Return the (x, y) coordinate for the center point of the cell that contains the specified text.  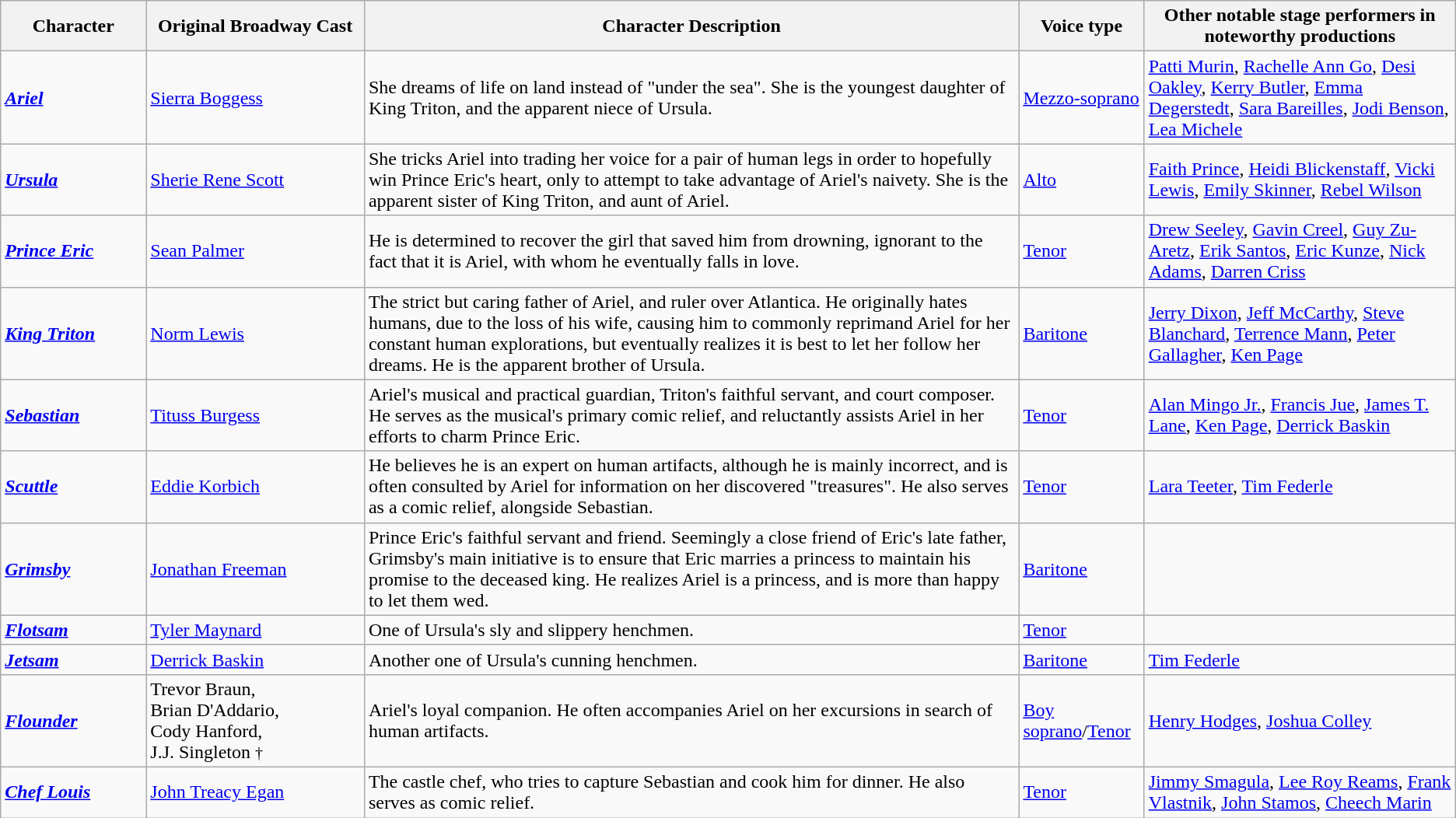
Jimmy Smagula, Lee Roy Reams, Frank Vlastnik, John Stamos, Cheech Marin (1300, 792)
Tyler Maynard (255, 630)
She dreams of life on land instead of "under the sea". She is the youngest daughter of King Triton, and the apparent niece of Ursula. (691, 98)
Ariel's loyal companion. He often accompanies Ariel on her excursions in search of human artifacts. (691, 720)
Eddie Korbich (255, 487)
Scuttle (73, 487)
Ursula (73, 180)
Jerry Dixon, Jeff McCarthy, Steve Blanchard, Terrence Mann, Peter Gallagher, Ken Page (1300, 333)
The castle chef, who tries to capture Sebastian and cook him for dinner. He also serves as comic relief. (691, 792)
Chef Louis (73, 792)
Mezzo-soprano (1081, 98)
Lara Teeter, Tim Federle (1300, 487)
Character (73, 26)
Henry Hodges, Joshua Colley (1300, 720)
Flotsam (73, 630)
Original Broadway Cast (255, 26)
Other notable stage performers in noteworthy productions (1300, 26)
Boy soprano/Tenor (1081, 720)
Tituss Burgess (255, 415)
Another one of Ursula's cunning henchmen. (691, 659)
Sebastian (73, 415)
Character Description (691, 26)
Grimsby (73, 569)
Jonathan Freeman (255, 569)
Jetsam (73, 659)
Ariel (73, 98)
He is determined to recover the girl that saved him from drowning, ignorant to the fact that it is Ariel, with whom he eventually falls in love. (691, 251)
Faith Prince, Heidi Blickenstaff, Vicki Lewis, Emily Skinner, Rebel Wilson (1300, 180)
Tim Federle (1300, 659)
One of Ursula's sly and slippery henchmen. (691, 630)
Sherie Rene Scott (255, 180)
Drew Seeley, Gavin Creel, Guy Zu-Aretz, Erik Santos, Eric Kunze, Nick Adams, Darren Criss (1300, 251)
King Triton (73, 333)
Derrick Baskin (255, 659)
Sierra Boggess (255, 98)
Norm Lewis (255, 333)
Patti Murin, Rachelle Ann Go, Desi Oakley, Kerry Butler, Emma Degerstedt, Sara Bareilles, Jodi Benson, Lea Michele (1300, 98)
Alto (1081, 180)
Sean Palmer (255, 251)
Alan Mingo Jr., Francis Jue, James T. Lane, Ken Page, Derrick Baskin (1300, 415)
John Treacy Egan (255, 792)
Flounder (73, 720)
Trevor Braun,Brian D'Addario,Cody Hanford, J.J. Singleton † (255, 720)
Voice type (1081, 26)
Prince Eric (73, 251)
